Search for the cell housing the specified text and yield its [x, y] center coordinate. 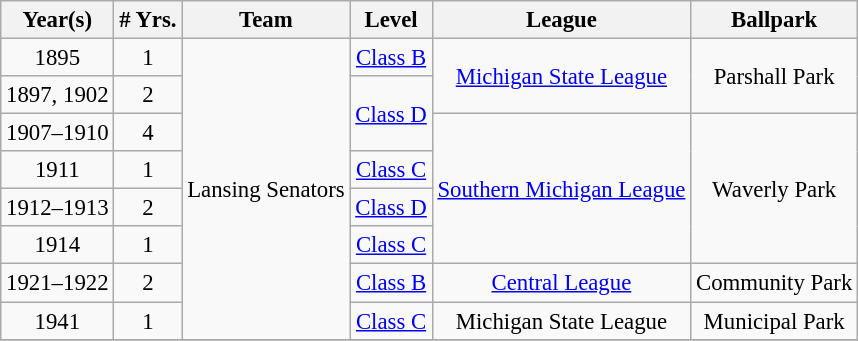
League [562, 20]
4 [148, 133]
Team [266, 20]
1914 [58, 245]
Waverly Park [774, 189]
1907–1910 [58, 133]
Parshall Park [774, 76]
Southern Michigan League [562, 189]
Community Park [774, 283]
Level [391, 20]
Year(s) [58, 20]
1912–1913 [58, 208]
1921–1922 [58, 283]
1911 [58, 170]
1895 [58, 58]
Central League [562, 283]
Lansing Senators [266, 190]
Ballpark [774, 20]
# Yrs. [148, 20]
1897, 1902 [58, 95]
Municipal Park [774, 321]
1941 [58, 321]
